Output the [x, y] coordinate of the center of the cell containing the given text.  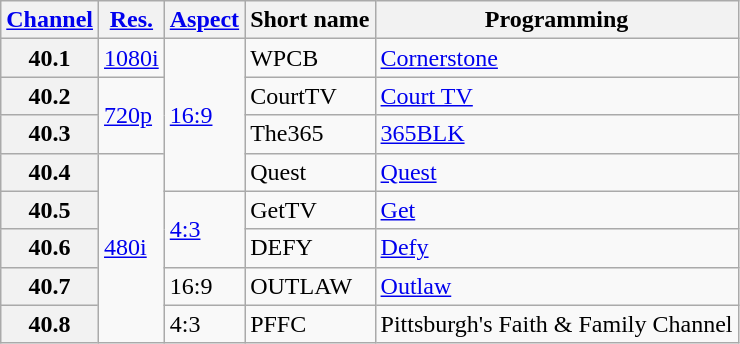
365BLK [556, 134]
1080i [132, 58]
CourtTV [310, 96]
40.7 [50, 286]
40.1 [50, 58]
40.2 [50, 96]
OUTLAW [310, 286]
Pittsburgh's Faith & Family Channel [556, 324]
PFFC [310, 324]
WPCB [310, 58]
Defy [556, 248]
Outlaw [556, 286]
480i [132, 248]
40.6 [50, 248]
Channel [50, 20]
GetTV [310, 210]
Res. [132, 20]
Programming [556, 20]
40.5 [50, 210]
Short name [310, 20]
40.3 [50, 134]
40.4 [50, 172]
Cornerstone [556, 58]
Court TV [556, 96]
40.8 [50, 324]
Aspect [204, 20]
The365 [310, 134]
Get [556, 210]
DEFY [310, 248]
720p [132, 115]
